Capture the cell that displays the provided text and extract its [X, Y] central coordinate. 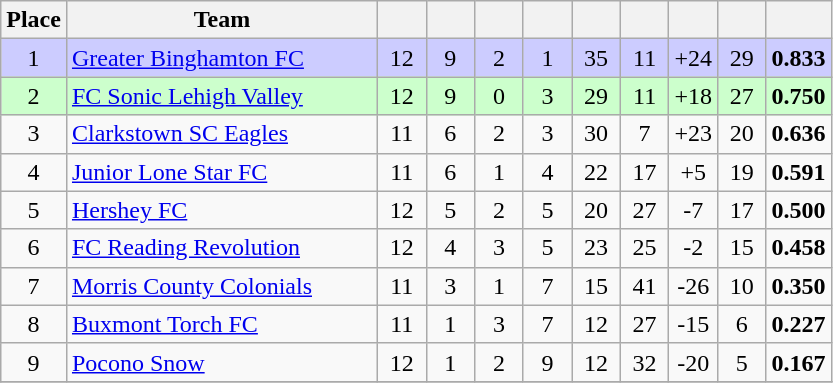
23 [596, 248]
FC Sonic Lehigh Valley [222, 96]
32 [644, 362]
0.350 [798, 286]
-7 [694, 210]
Buxmont Torch FC [222, 324]
0.750 [798, 96]
Morris County Colonials [222, 286]
+24 [694, 58]
0.500 [798, 210]
Place [34, 20]
0.167 [798, 362]
-15 [694, 324]
Pocono Snow [222, 362]
30 [596, 134]
Clarkstown SC Eagles [222, 134]
0.227 [798, 324]
-2 [694, 248]
0.833 [798, 58]
22 [596, 172]
+5 [694, 172]
FC Reading Revolution [222, 248]
0.636 [798, 134]
35 [596, 58]
10 [742, 286]
0.591 [798, 172]
25 [644, 248]
Greater Binghamton FC [222, 58]
Junior Lone Star FC [222, 172]
19 [742, 172]
-26 [694, 286]
8 [34, 324]
0.458 [798, 248]
Hershey FC [222, 210]
Team [222, 20]
-20 [694, 362]
+23 [694, 134]
+18 [694, 96]
41 [644, 286]
0 [500, 96]
